Search for the cell housing the specified text and yield its (x, y) center coordinate. 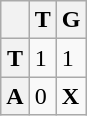
A (15, 96)
G (71, 20)
X (71, 96)
0 (42, 96)
